For the text-containing cell, return its midpoint in (X, Y) coordinate format. 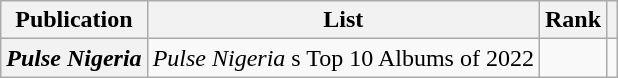
Pulse Nigeria s Top 10 Albums of 2022 (343, 58)
Rank (572, 20)
Pulse Nigeria (74, 58)
Publication (74, 20)
List (343, 20)
